For the text-containing cell, return its midpoint in (x, y) coordinate format. 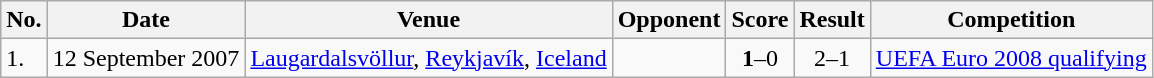
1–0 (760, 58)
Result (832, 20)
Score (760, 20)
Opponent (669, 20)
No. (24, 20)
UEFA Euro 2008 qualifying (1011, 58)
Date (146, 20)
2–1 (832, 58)
Venue (428, 20)
12 September 2007 (146, 58)
Laugardalsvöllur, Reykjavík, Iceland (428, 58)
1. (24, 58)
Competition (1011, 20)
